Return the (X, Y) coordinate for the center point of the cell that contains the specified text.  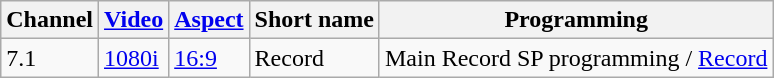
Channel (50, 20)
Short name (314, 20)
7.1 (50, 58)
Video (134, 20)
16:9 (209, 58)
Record (314, 58)
1080i (134, 58)
Programming (576, 20)
Aspect (209, 20)
Main Record SP programming / Record (576, 58)
